Search for the cell housing the specified text and yield its (X, Y) center coordinate. 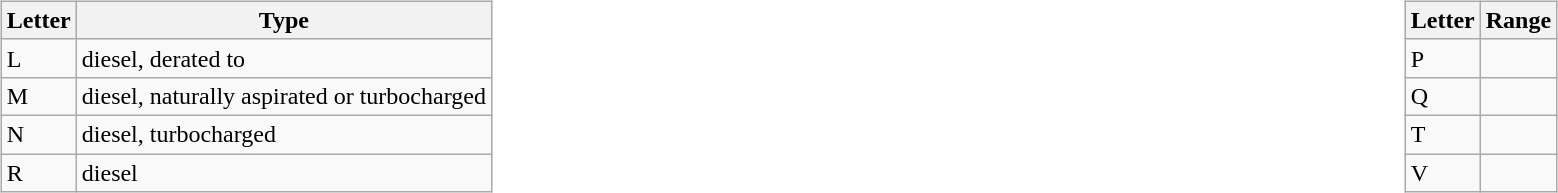
R (38, 173)
L (38, 58)
M (38, 96)
P (1442, 58)
diesel, turbocharged (284, 134)
diesel, derated to (284, 58)
Type (284, 20)
diesel, naturally aspirated or turbocharged (284, 96)
N (38, 134)
T (1442, 134)
Range (1518, 20)
Q (1442, 96)
V (1442, 173)
diesel (284, 173)
